Detect which cell encompasses the target text, then output its [X, Y] center coordinate. 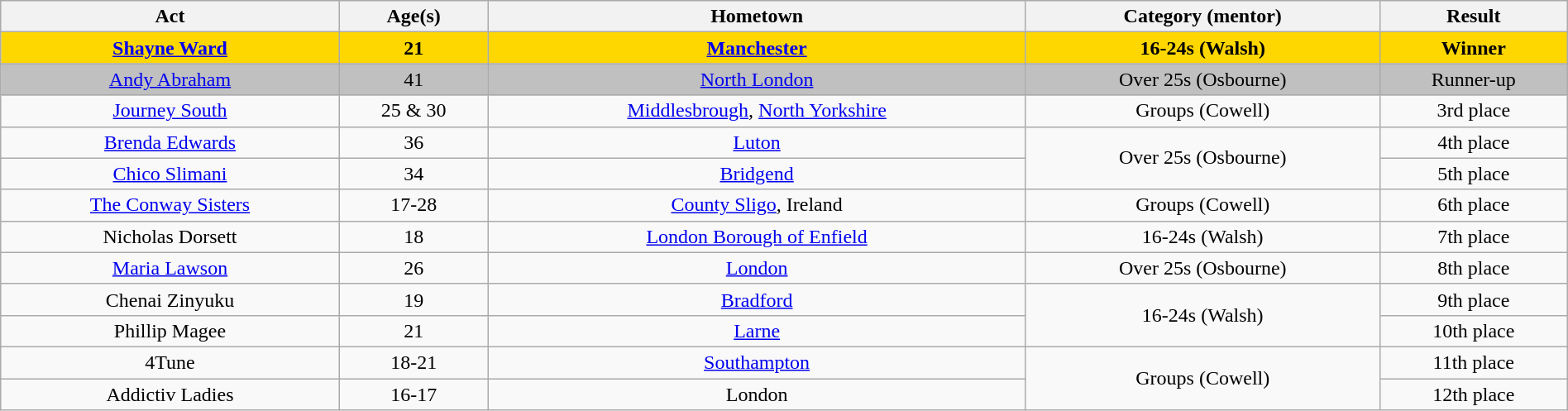
17-28 [414, 205]
Act [170, 17]
Maria Lawson [170, 268]
Addictiv Ladies [170, 394]
11th place [1474, 362]
Category (mentor) [1202, 17]
North London [757, 79]
Middlesbrough, North Yorkshire [757, 111]
18-21 [414, 362]
Luton [757, 142]
Winner [1474, 48]
County Sligo, Ireland [757, 205]
Hometown [757, 17]
8th place [1474, 268]
9th place [1474, 299]
12th place [1474, 394]
Chico Slimani [170, 174]
Runner-up [1474, 79]
25 & 30 [414, 111]
34 [414, 174]
Result [1474, 17]
Andy Abraham [170, 79]
Age(s) [414, 17]
16-17 [414, 394]
26 [414, 268]
4th place [1474, 142]
The Conway Sisters [170, 205]
Shayne Ward [170, 48]
London Borough of Enfield [757, 237]
10th place [1474, 331]
Chenai Zinyuku [170, 299]
Nicholas Dorsett [170, 237]
Bradford [757, 299]
Bridgend [757, 174]
19 [414, 299]
6th place [1474, 205]
36 [414, 142]
Larne [757, 331]
7th place [1474, 237]
5th place [1474, 174]
Journey South [170, 111]
18 [414, 237]
Southampton [757, 362]
41 [414, 79]
Manchester [757, 48]
4Tune [170, 362]
Brenda Edwards [170, 142]
3rd place [1474, 111]
Phillip Magee [170, 331]
